Find where the given text appears and provide that cell's center as [X, Y] coordinate. 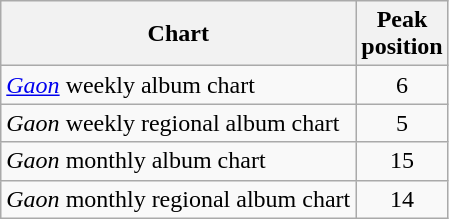
15 [402, 161]
Gaon weekly regional album chart [178, 123]
Peakposition [402, 34]
Gaon monthly regional album chart [178, 199]
Gaon monthly album chart [178, 161]
Gaon weekly album chart [178, 85]
14 [402, 199]
Chart [178, 34]
6 [402, 85]
5 [402, 123]
